Identify which cell holds the provided text, then report its [X, Y] central coordinate. 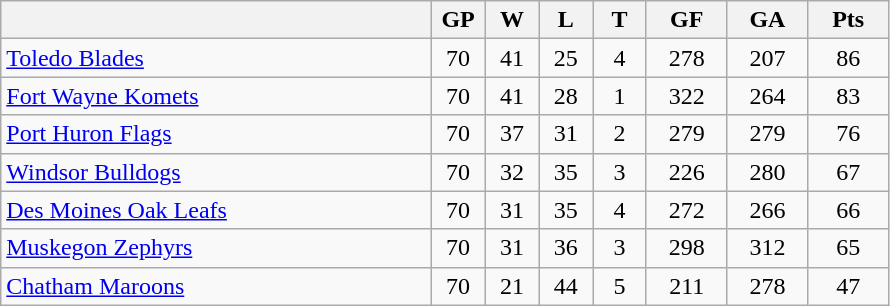
280 [768, 172]
Windsor Bulldogs [216, 172]
312 [768, 248]
GA [768, 20]
Fort Wayne Komets [216, 96]
32 [512, 172]
2 [620, 134]
207 [768, 58]
T [620, 20]
76 [848, 134]
272 [686, 210]
Pts [848, 20]
83 [848, 96]
21 [512, 286]
86 [848, 58]
1 [620, 96]
Toledo Blades [216, 58]
GF [686, 20]
298 [686, 248]
Des Moines Oak Leafs [216, 210]
37 [512, 134]
211 [686, 286]
GP [458, 20]
47 [848, 286]
266 [768, 210]
L [566, 20]
Chatham Maroons [216, 286]
44 [566, 286]
28 [566, 96]
65 [848, 248]
66 [848, 210]
W [512, 20]
5 [620, 286]
264 [768, 96]
25 [566, 58]
36 [566, 248]
Muskegon Zephyrs [216, 248]
Port Huron Flags [216, 134]
322 [686, 96]
226 [686, 172]
67 [848, 172]
